From the cell containing the given text, extract its center point as [X, Y] coordinate. 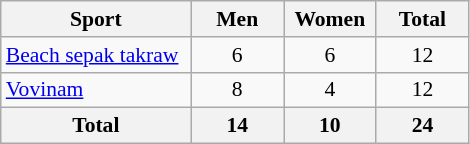
Vovinam [96, 90]
8 [238, 90]
24 [422, 126]
10 [330, 126]
Women [330, 19]
Men [238, 19]
Beach sepak takraw [96, 55]
Sport [96, 19]
4 [330, 90]
14 [238, 126]
